Search for the cell housing the specified text and yield its (x, y) center coordinate. 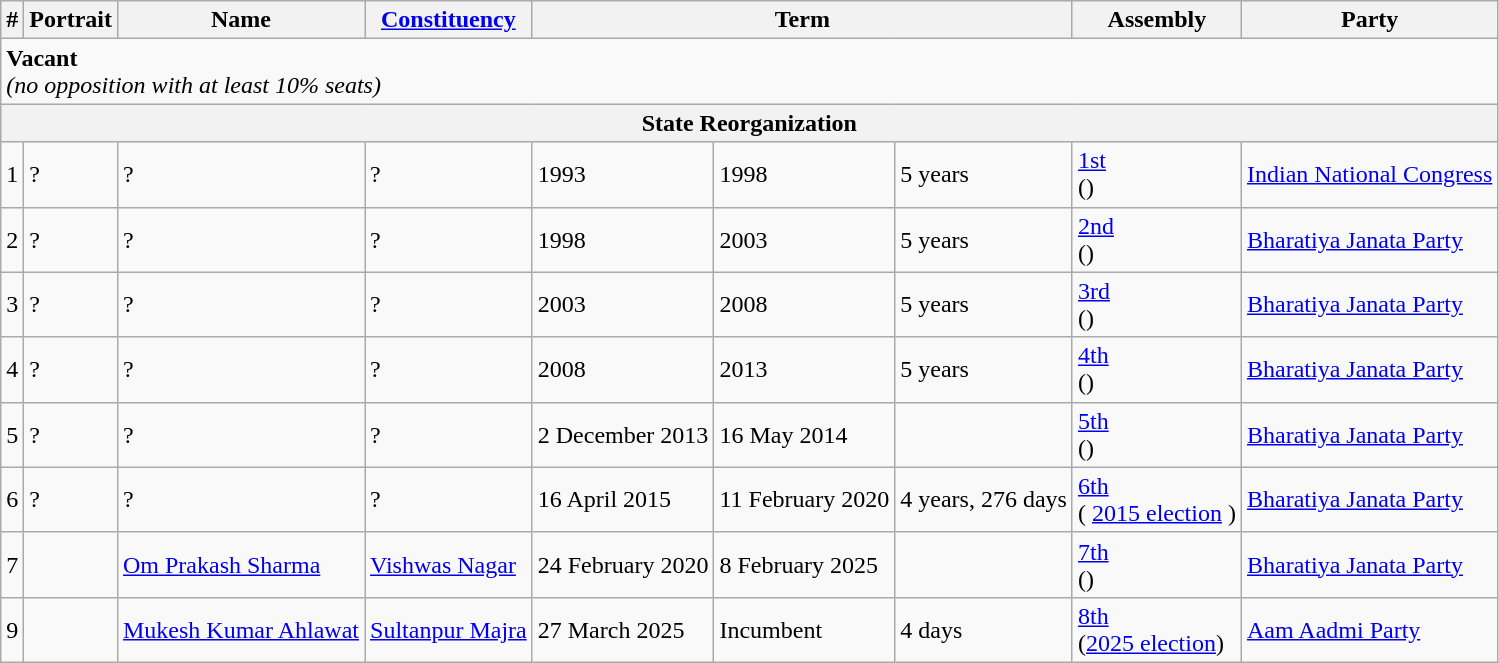
State Reorganization (750, 123)
2 (12, 240)
11 February 2020 (804, 500)
16 May 2014 (804, 434)
5th() (1156, 434)
8 February 2025 (804, 564)
4th() (1156, 370)
Indian National Congress (1369, 174)
Vishwas Nagar (449, 564)
16 April 2015 (623, 500)
Aam Aadmi Party (1369, 630)
7th() (1156, 564)
7 (12, 564)
24 February 2020 (623, 564)
Om Prakash Sharma (240, 564)
2nd() (1156, 240)
1 (12, 174)
4 years, 276 days (984, 500)
4 days (984, 630)
9 (12, 630)
27 March 2025 (623, 630)
Constituency (449, 20)
5 (12, 434)
1993 (623, 174)
Sultanpur Majra (449, 630)
Mukesh Kumar Ahlawat (240, 630)
8th(2025 election) (1156, 630)
Party (1369, 20)
6th( 2015 election ) (1156, 500)
Incumbent (804, 630)
Vacant(no opposition with at least 10% seats) (750, 72)
1st() (1156, 174)
2 December 2013 (623, 434)
3rd() (1156, 304)
# (12, 20)
3 (12, 304)
2013 (804, 370)
6 (12, 500)
Name (240, 20)
4 (12, 370)
Term (802, 20)
Assembly (1156, 20)
Portrait (71, 20)
